Search for the cell housing the specified text and yield its (X, Y) center coordinate. 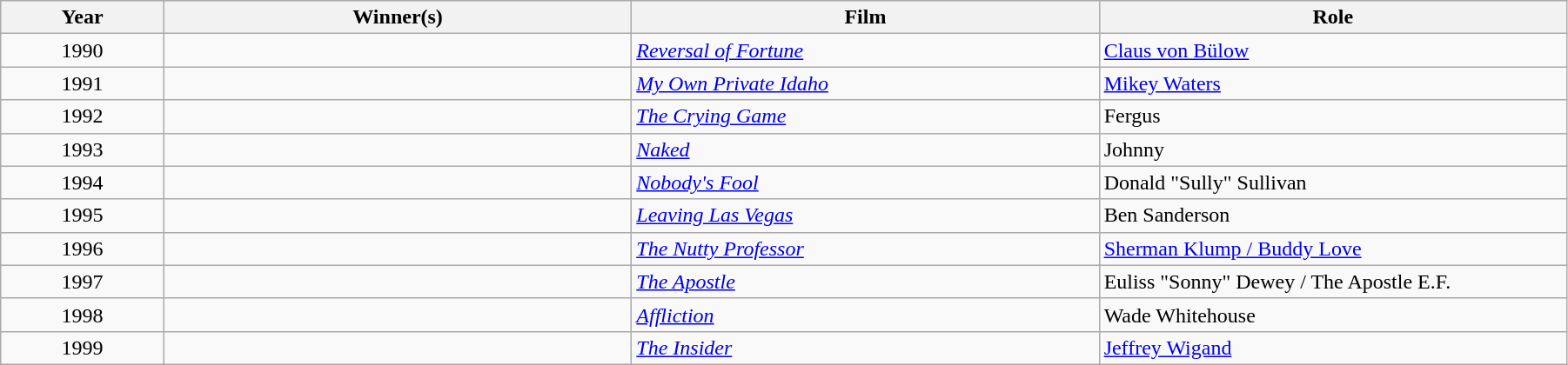
Role (1333, 17)
Johnny (1333, 149)
1996 (83, 249)
Euliss "Sonny" Dewey / The Apostle E.F. (1333, 282)
The Nutty Professor (865, 249)
1997 (83, 282)
Winner(s) (397, 17)
1998 (83, 315)
The Insider (865, 348)
1992 (83, 116)
1994 (83, 182)
Film (865, 17)
Ben Sanderson (1333, 216)
Affliction (865, 315)
The Apostle (865, 282)
Wade Whitehouse (1333, 315)
1995 (83, 216)
Year (83, 17)
Donald "Sully" Sullivan (1333, 182)
Sherman Klump / Buddy Love (1333, 249)
Jeffrey Wigand (1333, 348)
Fergus (1333, 116)
Reversal of Fortune (865, 50)
1993 (83, 149)
The Crying Game (865, 116)
My Own Private Idaho (865, 83)
Claus von Bülow (1333, 50)
Naked (865, 149)
Leaving Las Vegas (865, 216)
Nobody's Fool (865, 182)
Mikey Waters (1333, 83)
1991 (83, 83)
1990 (83, 50)
1999 (83, 348)
